From the cell containing the given text, extract its center point as [x, y] coordinate. 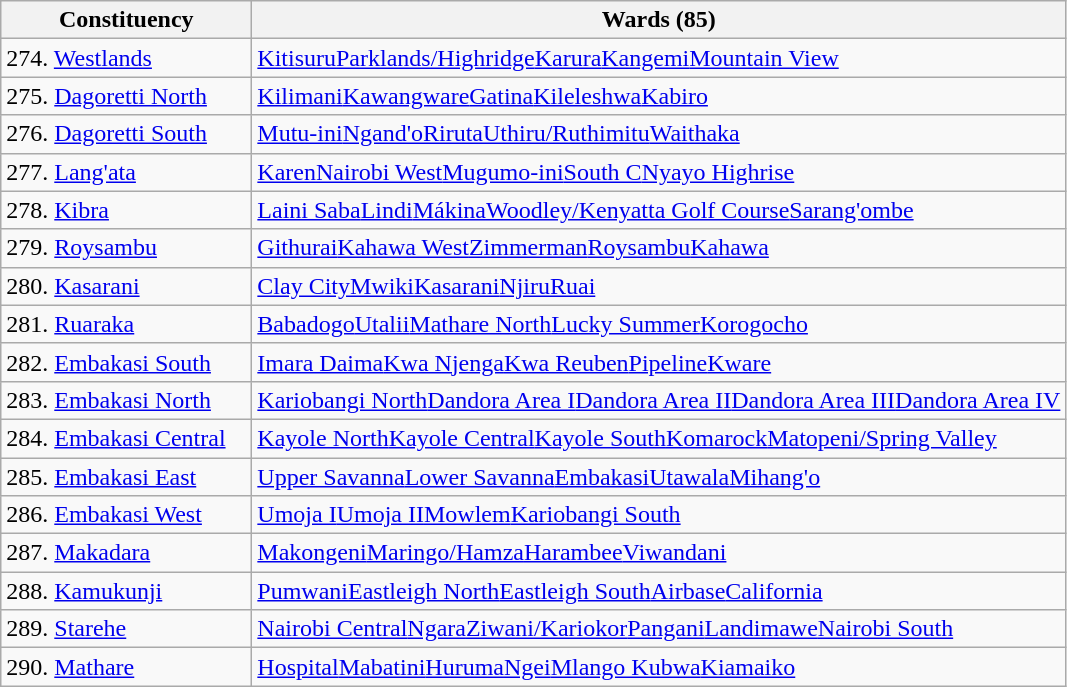
KilimaniKawangwareGatinaKileleshwaKabiro [659, 96]
Imara DaimaKwa NjengaKwa ReubenPipelineKware [659, 362]
Nairobi CentralNgaraZiwani/KariokorPanganiLandimaweNairobi South [659, 629]
Kayole NorthKayole CentralKayole SouthKomarockMatopeni/Spring Valley [659, 438]
285. Embakasi East [126, 477]
Laini SabaLindiMákinaWoodley/Kenyatta Golf CourseSarang'ombe [659, 210]
280. Kasarani [126, 286]
277. Lang'ata [126, 172]
287. Makadara [126, 553]
278. Kibra [126, 210]
283. Embakasi North [126, 400]
MakongeniMaringo/HamzaHarambeeViwandani [659, 553]
281. Ruaraka [126, 324]
Constituency [126, 20]
Umoja IUmoja IIMowlemKariobangi South [659, 515]
276. Dagoretti South [126, 134]
286. Embakasi West [126, 515]
279. Roysambu [126, 248]
275. Dagoretti North [126, 96]
289. Starehe [126, 629]
282. Embakasi South [126, 362]
Upper SavannaLower SavannaEmbakasiUtawalaMihang'o [659, 477]
Kariobangi NorthDandora Area IDandora Area IIDandora Area IIIDandora Area IV [659, 400]
Wards (85) [659, 20]
KitisuruParklands/HighridgeKaruraKangemiMountain View [659, 58]
288. Kamukunji [126, 591]
Mutu-iniNgand'oRirutaUthiru/RuthimituWaithaka [659, 134]
Clay CityMwikiKasaraniNjiruRuai [659, 286]
BabadogoUtaliiMathare NorthLucky SummerKorogocho [659, 324]
284. Embakasi Central [126, 438]
HospitalMabatiniHurumaNgeiMlango KubwaKiamaiko [659, 667]
274. Westlands [126, 58]
290. Mathare [126, 667]
KarenNairobi WestMugumo-iniSouth CNyayo Highrise [659, 172]
PumwaniEastleigh NorthEastleigh SouthAirbaseCalifornia [659, 591]
GithuraiKahawa WestZimmermanRoysambuKahawa [659, 248]
